Output the (X, Y) coordinate of the center of the cell containing the given text.  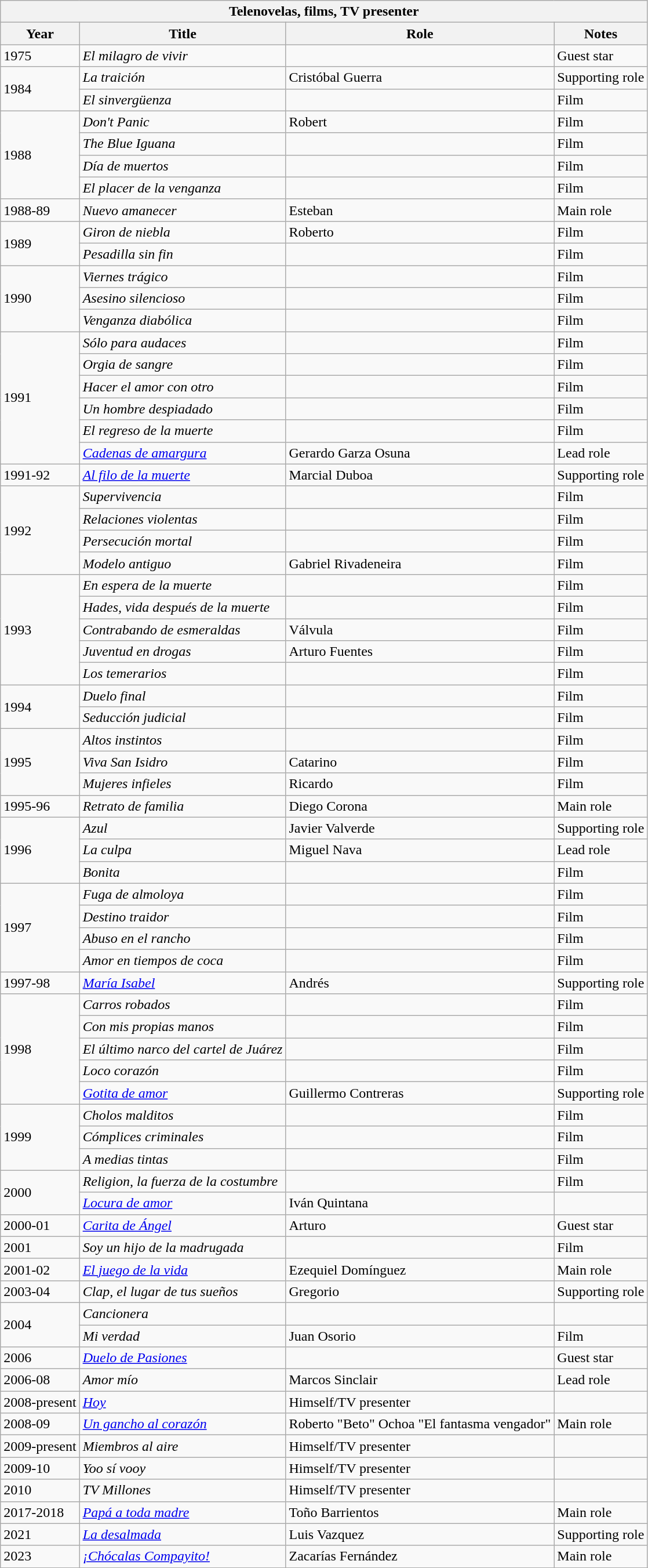
Andrés (420, 983)
A medias tintas (183, 1159)
1988-89 (40, 210)
Marcial Duboa (420, 475)
1990 (40, 299)
1993 (40, 629)
Abuso en el rancho (183, 938)
Roberto "Beto" Ochoa "El fantasma vengador" (420, 1424)
Iván Quintana (420, 1203)
Role (420, 34)
Don't Panic (183, 122)
¡Chócalas Compayito! (183, 1556)
1997-98 (40, 983)
Carros robados (183, 1005)
Con mis propias manos (183, 1027)
Juan Osorio (420, 1335)
Year (40, 34)
Guillermo Contreras (420, 1093)
2003-04 (40, 1291)
Cadenas de amargura (183, 453)
Clap, el lugar de tus sueños (183, 1291)
El juego de la vida (183, 1269)
Altos instintos (183, 740)
Azul (183, 828)
Yoo sí vooy (183, 1468)
Esteban (420, 210)
TV Millones (183, 1490)
Sólo para audaces (183, 343)
2009-10 (40, 1468)
Carita de Ángel (183, 1225)
Contrabando de esmeraldas (183, 629)
2008-present (40, 1402)
Arturo Fuentes (420, 652)
2010 (40, 1490)
La desalmada (183, 1534)
1996 (40, 850)
Pesadilla sin fin (183, 254)
Javier Valverde (420, 828)
Gabriel Rivadeneira (420, 563)
2004 (40, 1324)
1984 (40, 89)
1999 (40, 1137)
Duelo final (183, 696)
Papá a toda madre (183, 1512)
El sinvergüenza (183, 100)
1995 (40, 762)
Religion, la fuerza de la costumbre (183, 1181)
1998 (40, 1049)
Nuevo amanecer (183, 210)
Ricardo (420, 784)
María Isabel (183, 983)
Día de muertos (183, 166)
Mi verdad (183, 1335)
Viva San Isidro (183, 762)
Cristóbal Guerra (420, 78)
Robert (420, 122)
1991 (40, 398)
Persecución mortal (183, 541)
The Blue Iguana (183, 144)
Cómplices criminales (183, 1137)
Notes (600, 34)
Hades, vida después de la muerte (183, 607)
Marcos Sinclair (420, 1380)
2001 (40, 1247)
Hacer el amor con otro (183, 387)
Catarino (420, 762)
1992 (40, 530)
Válvula (420, 629)
Viernes trágico (183, 277)
Ezequiel Domínguez (420, 1269)
Loco corazón (183, 1071)
2001-02 (40, 1269)
2023 (40, 1556)
2008-09 (40, 1424)
Cholos malditos (183, 1115)
Seducción judicial (183, 718)
Venganza diabólica (183, 321)
1991-92 (40, 475)
2009-present (40, 1446)
Gregorio (420, 1291)
Un gancho al corazón (183, 1424)
1988 (40, 155)
Relaciones violentas (183, 519)
Diego Corona (420, 806)
Duelo de Pasiones (183, 1358)
Retrato de familia (183, 806)
En espera de la muerte (183, 585)
El regreso de la muerte (183, 431)
Hoy (183, 1402)
Amor en tiempos de coca (183, 960)
Un hombre despiadado (183, 409)
Cancionera (183, 1313)
1989 (40, 243)
El placer de la venganza (183, 188)
1994 (40, 707)
1997 (40, 927)
Luis Vazquez (420, 1534)
El milagro de vivir (183, 56)
Supervivencia (183, 497)
Arturo (420, 1225)
Miguel Nava (420, 850)
Gerardo Garza Osuna (420, 453)
Amor mío (183, 1380)
2021 (40, 1534)
Soy un hijo de la madrugada (183, 1247)
2006-08 (40, 1380)
Gotita de amor (183, 1093)
Title (183, 34)
1975 (40, 56)
Telenovelas, films, TV presenter (324, 12)
Los temerarios (183, 674)
Destino traidor (183, 916)
2017-2018 (40, 1512)
La traición (183, 78)
El último narco del cartel de Juárez (183, 1049)
Locura de amor (183, 1203)
1995-96 (40, 806)
Fuga de almoloya (183, 894)
2000-01 (40, 1225)
Al filo de la muerte (183, 475)
Roberto (420, 232)
2006 (40, 1358)
Mujeres infieles (183, 784)
Giron de niebla (183, 232)
Modelo antiguo (183, 563)
Juventud en drogas (183, 652)
Zacarías Fernández (420, 1556)
La culpa (183, 850)
Bonita (183, 872)
Orgia de sangre (183, 365)
Toño Barrientos (420, 1512)
Asesino silencioso (183, 299)
Miembros al aire (183, 1446)
2000 (40, 1192)
